For the text-containing cell, return its midpoint in (X, Y) coordinate format. 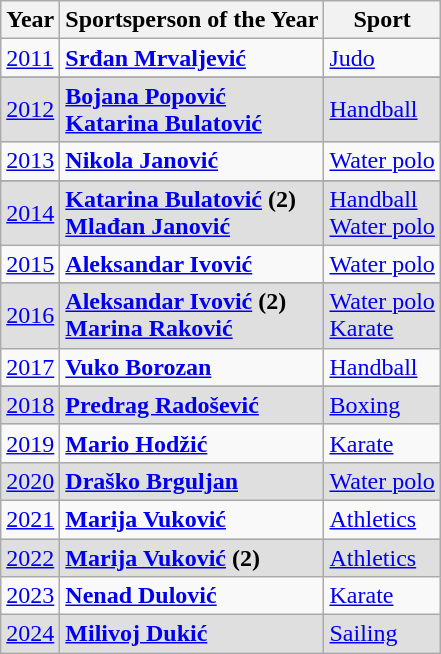
Vuko Borozan (192, 367)
2024 (30, 634)
2018 (30, 405)
Sportsperson of the Year (192, 20)
Katarina Bulatović (2)Mlađan Janović (192, 212)
2019 (30, 443)
Srđan Mrvaljević (192, 58)
Predrag Radošević (192, 405)
2021 (30, 519)
2012 (30, 110)
2017 (30, 367)
2013 (30, 161)
2015 (30, 264)
2022 (30, 557)
2011 (30, 58)
Year (30, 20)
Aleksandar Ivović (2)Marina Raković (192, 316)
Water polo Karate (382, 316)
Nenad Dulović (192, 596)
Sport (382, 20)
Marija Vuković (192, 519)
Handball Water polo (382, 212)
Bojana PopovićKatarina Bulatović (192, 110)
2023 (30, 596)
Nikola Janović (192, 161)
2016 (30, 316)
Draško Brguljan (192, 481)
Mario Hodžić (192, 443)
2020 (30, 481)
2014 (30, 212)
Marija Vuković (2) (192, 557)
Sailing (382, 634)
Judo (382, 58)
Milivoj Dukić (192, 634)
Aleksandar Ivović (192, 264)
Boxing (382, 405)
